Detect which cell encompasses the target text, then output its [x, y] center coordinate. 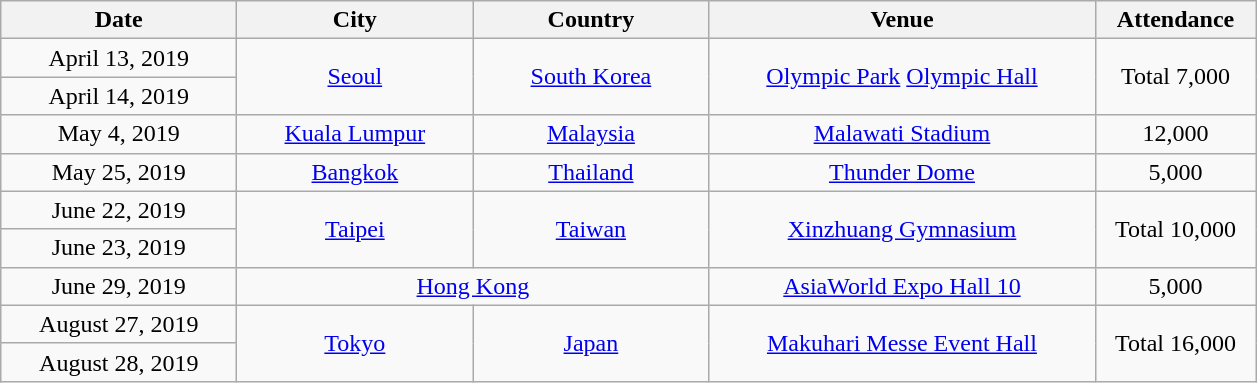
Taiwan [591, 229]
April 13, 2019 [119, 58]
Xinzhuang Gymnasium [902, 229]
Malawati Stadium [902, 134]
Total 7,000 [1176, 77]
May 25, 2019 [119, 172]
June 22, 2019 [119, 210]
Country [591, 20]
Japan [591, 343]
Kuala Lumpur [355, 134]
Date [119, 20]
June 23, 2019 [119, 248]
June 29, 2019 [119, 286]
Tokyo [355, 343]
Olympic Park Olympic Hall [902, 77]
12,000 [1176, 134]
Makuhari Messe Event Hall [902, 343]
Total 16,000 [1176, 343]
Hong Kong [473, 286]
Thunder Dome [902, 172]
South Korea [591, 77]
August 28, 2019 [119, 362]
AsiaWorld Expo Hall 10 [902, 286]
Venue [902, 20]
City [355, 20]
April 14, 2019 [119, 96]
Seoul [355, 77]
Attendance [1176, 20]
Malaysia [591, 134]
Taipei [355, 229]
Total 10,000 [1176, 229]
August 27, 2019 [119, 324]
May 4, 2019 [119, 134]
Thailand [591, 172]
Bangkok [355, 172]
